Pinpoint the cell where the given text exists, returning its [x, y] midpoint coordinate. 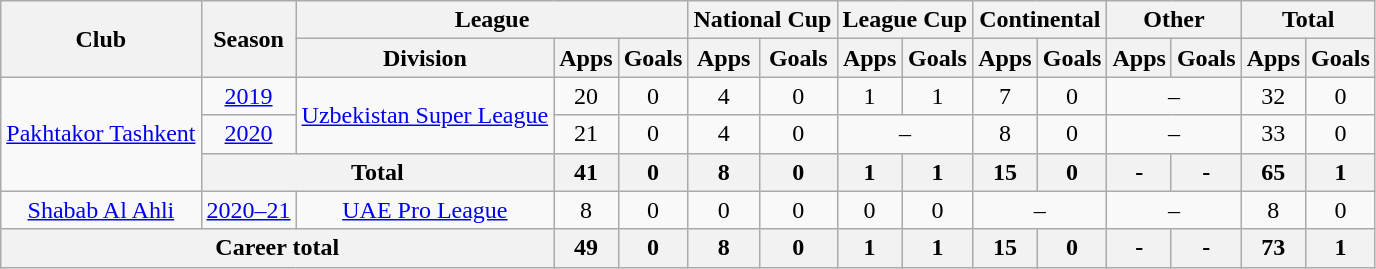
Club [101, 39]
UAE Pro League [425, 210]
2020–21 [248, 210]
Other [1174, 20]
2019 [248, 96]
League [492, 20]
Pakhtakor Tashkent [101, 134]
65 [1273, 172]
Shabab Al Ahli [101, 210]
49 [586, 248]
21 [586, 134]
Continental [1040, 20]
20 [586, 96]
2020 [248, 134]
33 [1273, 134]
Career total [278, 248]
League Cup [905, 20]
National Cup [762, 20]
Division [425, 58]
Season [248, 39]
7 [1005, 96]
32 [1273, 96]
41 [586, 172]
73 [1273, 248]
Uzbekistan Super League [425, 115]
